Find where the given text appears and provide that cell's center as (x, y) coordinate. 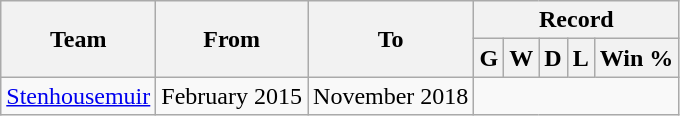
From (232, 39)
Team (78, 39)
February 2015 (232, 96)
Record (576, 20)
G (489, 58)
To (391, 39)
L (580, 58)
W (522, 58)
Win % (636, 58)
D (553, 58)
November 2018 (391, 96)
Stenhousemuir (78, 96)
